For the text-containing cell, return its midpoint in (x, y) coordinate format. 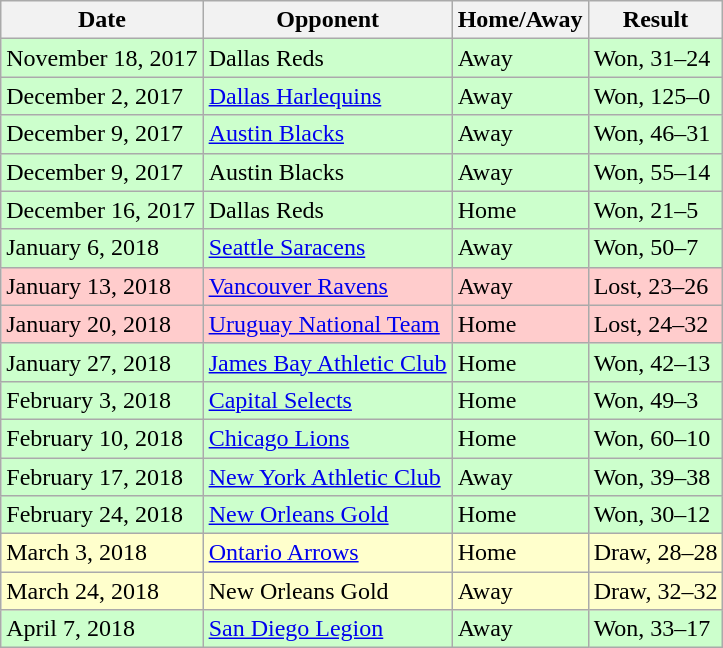
Won, 39–38 (656, 477)
Date (102, 20)
March 3, 2018 (102, 553)
January 20, 2018 (102, 324)
Won, 21–5 (656, 210)
Won, 55–14 (656, 172)
Won, 30–12 (656, 515)
Won, 31–24 (656, 58)
San Diego Legion (328, 629)
Capital Selects (328, 400)
Won, 33–17 (656, 629)
February 10, 2018 (102, 438)
Lost, 24–32 (656, 324)
February 17, 2018 (102, 477)
January 6, 2018 (102, 248)
New York Athletic Club (328, 477)
Won, 42–13 (656, 362)
Opponent (328, 20)
Home/Away (520, 20)
December 16, 2017 (102, 210)
Won, 125–0 (656, 96)
February 3, 2018 (102, 400)
January 13, 2018 (102, 286)
Draw, 32–32 (656, 591)
Draw, 28–28 (656, 553)
Ontario Arrows (328, 553)
Lost, 23–26 (656, 286)
Won, 50–7 (656, 248)
January 27, 2018 (102, 362)
Seattle Saracens (328, 248)
Won, 60–10 (656, 438)
March 24, 2018 (102, 591)
December 2, 2017 (102, 96)
Chicago Lions (328, 438)
James Bay Athletic Club (328, 362)
April 7, 2018 (102, 629)
Uruguay National Team (328, 324)
Won, 46–31 (656, 134)
Vancouver Ravens (328, 286)
February 24, 2018 (102, 515)
November 18, 2017 (102, 58)
Won, 49–3 (656, 400)
Dallas Harlequins (328, 96)
Result (656, 20)
